Return (x, y) of the center of cell containing provided text 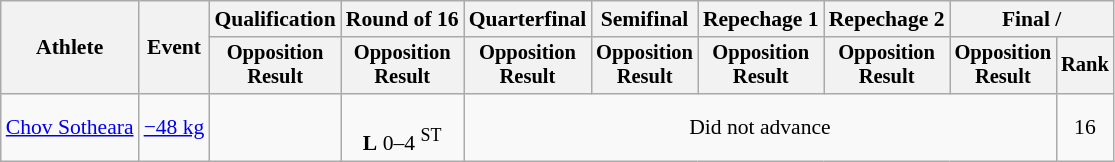
Athlete (70, 48)
Chov Sotheara (70, 128)
Quarterfinal (528, 19)
Round of 16 (402, 19)
Repechage 1 (761, 19)
L 0–4 ST (402, 128)
16 (1085, 128)
Qualification (274, 19)
Repechage 2 (887, 19)
Rank (1085, 66)
Event (174, 48)
−48 kg (174, 128)
Semifinal (644, 19)
Final / (1032, 19)
Did not advance (760, 128)
